Determine the (x, y) coordinate at the center of the cell enclosing the given text.  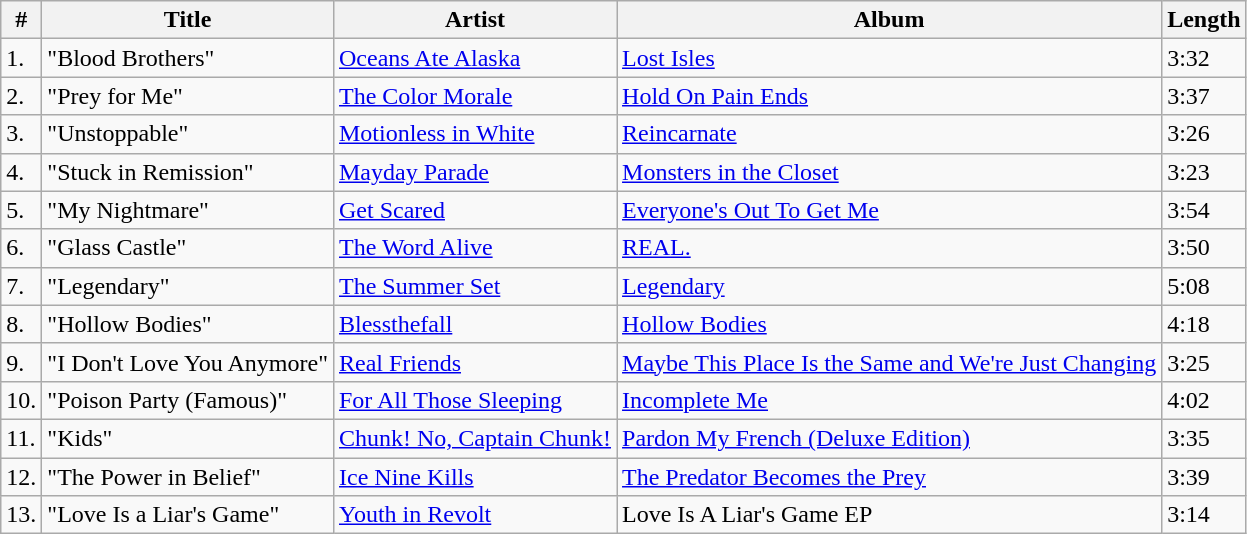
The Predator Becomes the Prey (890, 477)
"Blood Brothers" (188, 58)
3:39 (1204, 477)
"Glass Castle" (188, 248)
Pardon My French (Deluxe Edition) (890, 438)
12. (22, 477)
3:26 (1204, 134)
Real Friends (474, 362)
"Poison Party (Famous)" (188, 400)
3:23 (1204, 172)
8. (22, 324)
The Word Alive (474, 248)
"My Nightmare" (188, 210)
For All Those Sleeping (474, 400)
Album (890, 20)
"Kids" (188, 438)
Chunk! No, Captain Chunk! (474, 438)
The Summer Set (474, 286)
3:50 (1204, 248)
Love Is A Liar's Game EP (890, 515)
Length (1204, 20)
"The Power in Belief" (188, 477)
"I Don't Love You Anymore" (188, 362)
4. (22, 172)
"Legendary" (188, 286)
2. (22, 96)
Youth in Revolt (474, 515)
Lost Isles (890, 58)
Hollow Bodies (890, 324)
# (22, 20)
3:37 (1204, 96)
Title (188, 20)
REAL. (890, 248)
9. (22, 362)
1. (22, 58)
3:54 (1204, 210)
Ice Nine Kills (474, 477)
Mayday Parade (474, 172)
6. (22, 248)
"Prey for Me" (188, 96)
5. (22, 210)
3. (22, 134)
Incomplete Me (890, 400)
"Love Is a Liar's Game" (188, 515)
Monsters in the Closet (890, 172)
3:35 (1204, 438)
"Stuck in Remission" (188, 172)
Hold On Pain Ends (890, 96)
11. (22, 438)
4:02 (1204, 400)
Reincarnate (890, 134)
5:08 (1204, 286)
Legendary (890, 286)
3:32 (1204, 58)
4:18 (1204, 324)
Motionless in White (474, 134)
"Hollow Bodies" (188, 324)
13. (22, 515)
7. (22, 286)
Blessthefall (474, 324)
Artist (474, 20)
Everyone's Out To Get Me (890, 210)
Oceans Ate Alaska (474, 58)
10. (22, 400)
3:25 (1204, 362)
The Color Morale (474, 96)
Get Scared (474, 210)
3:14 (1204, 515)
"Unstoppable" (188, 134)
Maybe This Place Is the Same and We're Just Changing (890, 362)
